Capture the cell that displays the provided text and extract its [x, y] central coordinate. 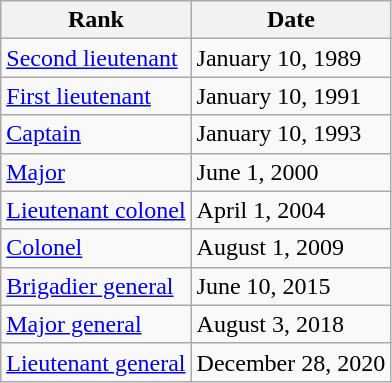
August 1, 2009 [291, 248]
January 10, 1991 [291, 96]
Major [96, 172]
June 10, 2015 [291, 286]
June 1, 2000 [291, 172]
January 10, 1993 [291, 134]
Rank [96, 20]
Second lieutenant [96, 58]
Brigadier general [96, 286]
Major general [96, 324]
August 3, 2018 [291, 324]
First lieutenant [96, 96]
Colonel [96, 248]
December 28, 2020 [291, 362]
Lieutenant general [96, 362]
January 10, 1989 [291, 58]
April 1, 2004 [291, 210]
Captain [96, 134]
Date [291, 20]
Lieutenant colonel [96, 210]
